Return (X, Y) of the center of cell containing provided text 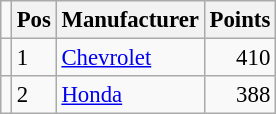
Pos (34, 20)
410 (240, 58)
Manufacturer (130, 20)
Chevrolet (130, 58)
388 (240, 95)
Points (240, 20)
1 (34, 58)
2 (34, 95)
Honda (130, 95)
